For the text-containing cell, return its midpoint in (X, Y) coordinate format. 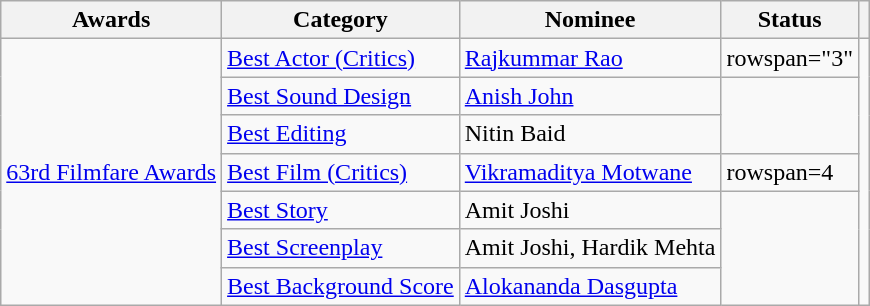
Best Film (Critics) (341, 172)
Best Sound Design (341, 96)
Nitin Baid (590, 134)
Best Story (341, 210)
Vikramaditya Motwane (590, 172)
Best Screenplay (341, 248)
Rajkummar Rao (590, 58)
Category (341, 20)
Best Background Score (341, 286)
Status (790, 20)
Best Actor (Critics) (341, 58)
rowspan="3" (790, 58)
63rd Filmfare Awards (112, 172)
Anish John (590, 96)
rowspan=4 (790, 172)
Alokananda Dasgupta (590, 286)
Amit Joshi (590, 210)
Amit Joshi, Hardik Mehta (590, 248)
Awards (112, 20)
Nominee (590, 20)
Best Editing (341, 134)
